Output the [X, Y] coordinate of the center of the cell containing the given text.  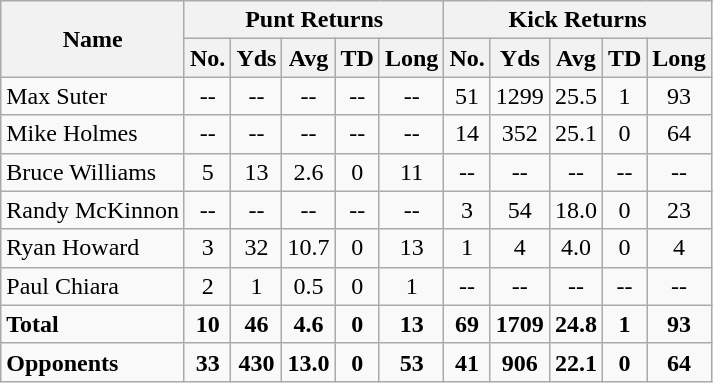
906 [520, 362]
33 [207, 362]
13.0 [308, 362]
53 [411, 362]
5 [207, 172]
46 [256, 324]
25.1 [576, 134]
Punt Returns [314, 20]
Total [93, 324]
Opponents [93, 362]
23 [679, 210]
4.6 [308, 324]
0.5 [308, 286]
10 [207, 324]
1709 [520, 324]
54 [520, 210]
69 [467, 324]
32 [256, 248]
51 [467, 96]
Kick Returns [578, 20]
11 [411, 172]
41 [467, 362]
Bruce Williams [93, 172]
2 [207, 286]
Max Suter [93, 96]
22.1 [576, 362]
24.8 [576, 324]
Name [93, 39]
25.5 [576, 96]
2.6 [308, 172]
430 [256, 362]
1299 [520, 96]
14 [467, 134]
10.7 [308, 248]
Ryan Howard [93, 248]
4.0 [576, 248]
Paul Chiara [93, 286]
352 [520, 134]
Mike Holmes [93, 134]
18.0 [576, 210]
Randy McKinnon [93, 210]
